Identify which cell holds the provided text, then report its (X, Y) central coordinate. 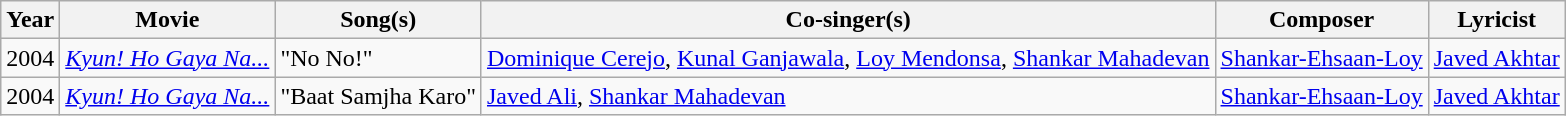
Lyricist (1496, 20)
"Baat Samjha Karo" (378, 96)
Dominique Cerejo, Kunal Ganjawala, Loy Mendonsa, Shankar Mahadevan (848, 58)
Year (30, 20)
Co-singer(s) (848, 20)
Movie (168, 20)
Javed Ali, Shankar Mahadevan (848, 96)
Composer (1322, 20)
Song(s) (378, 20)
"No No!" (378, 58)
